Provide the [x, y] coordinate of the cell's center where the given text is located.  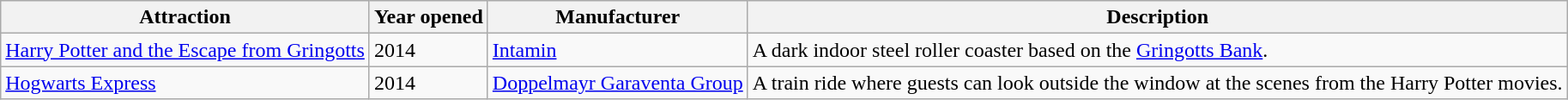
Harry Potter and the Escape from Gringotts [185, 50]
Intamin [618, 50]
A dark indoor steel roller coaster based on the Gringotts Bank. [1157, 50]
Description [1157, 17]
Doppelmayr Garaventa Group [618, 83]
A train ride where guests can look outside the window at the scenes from the Harry Potter movies. [1157, 83]
Attraction [185, 17]
Year opened [428, 17]
Manufacturer [618, 17]
Hogwarts Express [185, 83]
